Pinpoint the cell where the given text exists, returning its (X, Y) midpoint coordinate. 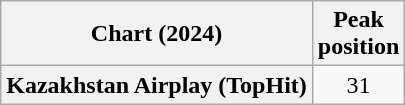
Chart (2024) (157, 34)
Kazakhstan Airplay (TopHit) (157, 85)
31 (358, 85)
Peakposition (358, 34)
